Output the [x, y] coordinate of the center of the cell containing the given text.  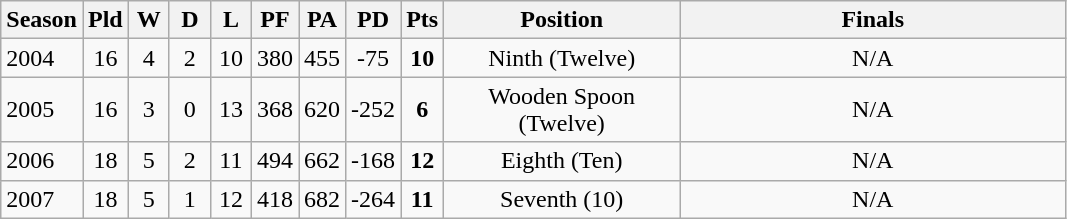
W [148, 20]
380 [274, 58]
6 [422, 110]
Finals [873, 20]
D [190, 20]
3 [148, 110]
494 [274, 161]
-264 [374, 199]
2005 [42, 110]
418 [274, 199]
-252 [374, 110]
Ninth (Twelve) [562, 58]
-168 [374, 161]
0 [190, 110]
-75 [374, 58]
PA [322, 20]
L [230, 20]
Seventh (10) [562, 199]
620 [322, 110]
662 [322, 161]
Eighth (Ten) [562, 161]
Position [562, 20]
2006 [42, 161]
PF [274, 20]
2007 [42, 199]
Pts [422, 20]
Season [42, 20]
455 [322, 58]
PD [374, 20]
4 [148, 58]
13 [230, 110]
Pld [105, 20]
368 [274, 110]
2004 [42, 58]
682 [322, 199]
Wooden Spoon (Twelve) [562, 110]
1 [190, 199]
